Extract the (X, Y) coordinate from the center of the cell holding the provided text.  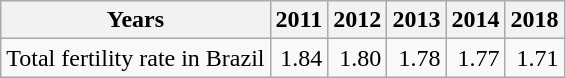
2013 (416, 20)
2018 (534, 20)
2011 (299, 20)
1.84 (299, 58)
1.78 (416, 58)
Years (136, 20)
2014 (476, 20)
Total fertility rate in Brazil (136, 58)
1.80 (358, 58)
2012 (358, 20)
1.77 (476, 58)
1.71 (534, 58)
